Detect which cell encompasses the target text, then output its (X, Y) center coordinate. 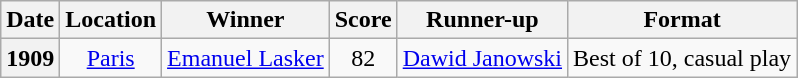
Score (363, 20)
Emanuel Lasker (246, 58)
Winner (246, 20)
Location (111, 20)
82 (363, 58)
Dawid Janowski (482, 58)
Date (30, 20)
Format (682, 20)
Paris (111, 58)
Runner-up (482, 20)
Best of 10, casual play (682, 58)
1909 (30, 58)
